Search for the cell housing the specified text and yield its [x, y] center coordinate. 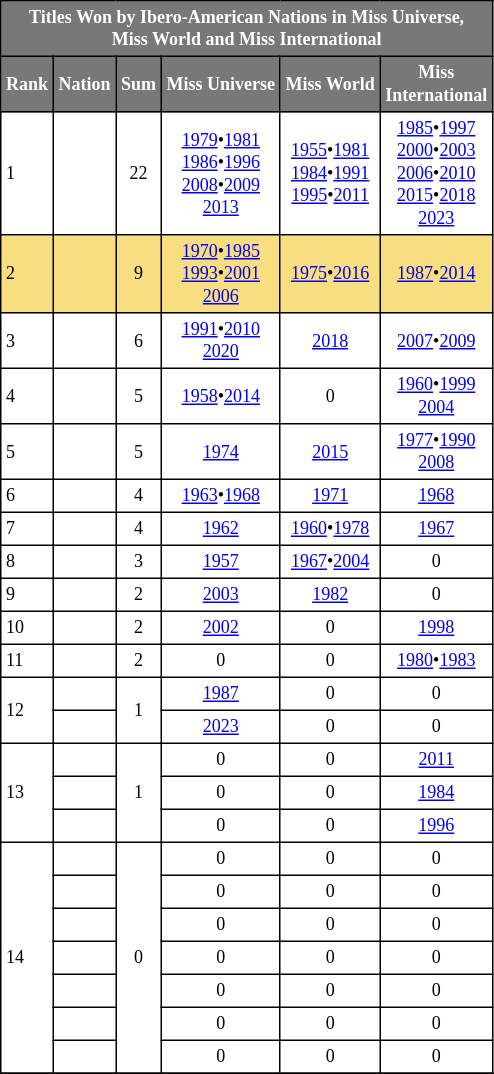
1982 [330, 594]
1962 [220, 528]
1985•19972000•20032006•20102015•20182023 [436, 174]
2018 [330, 341]
1977•19902008 [436, 452]
1958•2014 [220, 396]
1974 [220, 452]
1979•19811986•19962008•20092013 [220, 174]
Titles Won by Ibero-American Nations in Miss Universe, Miss World and Miss International [247, 29]
7 [28, 528]
2002 [220, 628]
13 [28, 792]
1987 [220, 694]
1960•1978 [330, 528]
2023 [220, 726]
1967•2004 [330, 562]
1998 [436, 628]
Nation [84, 84]
1968 [436, 496]
1960•19992004 [436, 396]
22 [139, 174]
1957 [220, 562]
1970•19851993•20012006 [220, 274]
8 [28, 562]
1996 [436, 826]
1991•20102020 [220, 341]
1955•19811984•19911995•2011 [330, 174]
2011 [436, 760]
2015 [330, 452]
12 [28, 710]
1971 [330, 496]
1984 [436, 792]
11 [28, 660]
Miss Universe [220, 84]
Sum [139, 84]
1963•1968 [220, 496]
2003 [220, 594]
2007•2009 [436, 341]
Rank [28, 84]
1980•1983 [436, 660]
1987•2014 [436, 274]
10 [28, 628]
14 [28, 958]
Miss World [330, 84]
1975•2016 [330, 274]
MissInternational [436, 84]
1967 [436, 528]
